Identify which cell holds the provided text, then report its [X, Y] central coordinate. 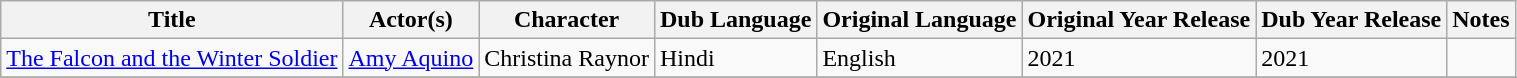
Character [567, 20]
Original Year Release [1139, 20]
Title [172, 20]
The Falcon and the Winter Soldier [172, 58]
Notes [1481, 20]
Original Language [920, 20]
Dub Year Release [1352, 20]
Actor(s) [411, 20]
Amy Aquino [411, 58]
English [920, 58]
Hindi [735, 58]
Dub Language [735, 20]
Christina Raynor [567, 58]
